Provide the [X, Y] coordinate of the cell's center where the given text is located.  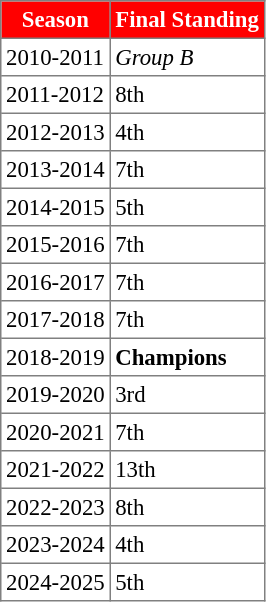
2024-2025 [56, 582]
2012-2013 [56, 132]
Group B [187, 57]
2018-2019 [56, 357]
2010-2011 [56, 57]
3rd [187, 395]
2019-2020 [56, 395]
Champions [187, 357]
2013-2014 [56, 170]
2014-2015 [56, 207]
Final Standing [187, 20]
2021-2022 [56, 470]
13th [187, 470]
2023-2024 [56, 545]
Season [56, 20]
2011-2012 [56, 95]
2022-2023 [56, 507]
2015-2016 [56, 245]
2020-2021 [56, 432]
2017-2018 [56, 320]
2016-2017 [56, 282]
